Locate the cell with the specified text and output its [X, Y] center coordinate. 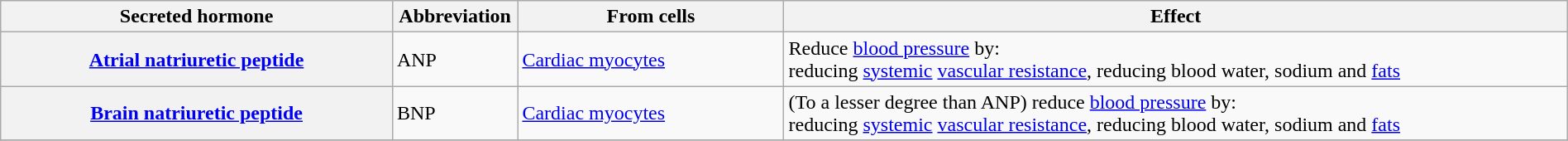
Effect [1176, 17]
BNP [455, 113]
From cells [651, 17]
Reduce blood pressure by:reducing systemic vascular resistance, reducing blood water, sodium and fats [1176, 60]
(To a lesser degree than ANP) reduce blood pressure by:reducing systemic vascular resistance, reducing blood water, sodium and fats [1176, 113]
Secreted hormone [197, 17]
ANP [455, 60]
Brain natriuretic peptide [197, 113]
Abbreviation [455, 17]
Atrial natriuretic peptide [197, 60]
